Locate the cell with the specified text and output its (X, Y) center coordinate. 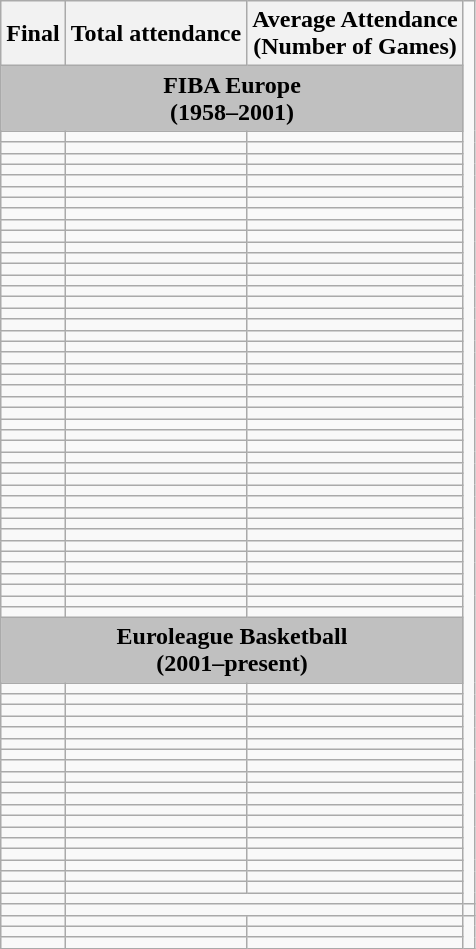
FIBA Europe(1958–2001) (232, 98)
Euroleague Basketball(2001–present) (232, 650)
Average Attendance(Number of Games) (356, 34)
Final (33, 34)
Total attendance (156, 34)
